Search for the cell housing the specified text and yield its [x, y] center coordinate. 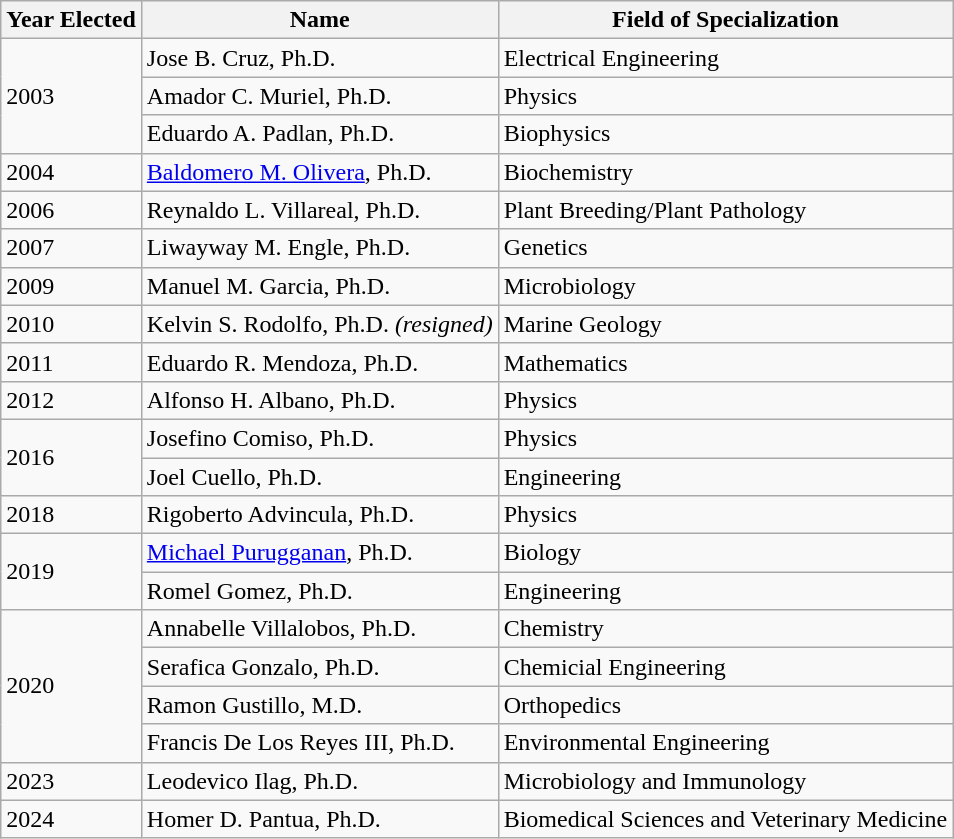
2004 [72, 172]
Liwayway M. Engle, Ph.D. [320, 248]
Field of Specialization [725, 20]
Chemicial Engineering [725, 667]
Rigoberto Advincula, Ph.D. [320, 515]
Genetics [725, 248]
Homer D. Pantua, Ph.D. [320, 819]
Microbiology [725, 286]
2018 [72, 515]
Kelvin S. Rodolfo, Ph.D. (resigned) [320, 324]
Chemistry [725, 629]
Year Elected [72, 20]
Leodevico Ilag, Ph.D. [320, 781]
Eduardo A. Padlan, Ph.D. [320, 134]
Josefino Comiso, Ph.D. [320, 438]
Plant Breeding/Plant Pathology [725, 210]
Name [320, 20]
Biophysics [725, 134]
2019 [72, 572]
Orthopedics [725, 705]
Michael Purugganan, Ph.D. [320, 553]
Reynaldo L. Villareal, Ph.D. [320, 210]
Romel Gomez, Ph.D. [320, 591]
Biochemistry [725, 172]
Ramon Gustillo, M.D. [320, 705]
Electrical Engineering [725, 58]
2020 [72, 686]
2023 [72, 781]
2016 [72, 457]
Mathematics [725, 362]
Biology [725, 553]
Baldomero M. Olivera, Ph.D. [320, 172]
Environmental Engineering [725, 743]
2024 [72, 819]
Marine Geology [725, 324]
Eduardo R. Mendoza, Ph.D. [320, 362]
Annabelle Villalobos, Ph.D. [320, 629]
2011 [72, 362]
Serafica Gonzalo, Ph.D. [320, 667]
Alfonso H. Albano, Ph.D. [320, 400]
Biomedical Sciences and Veterinary Medicine [725, 819]
2009 [72, 286]
Jose B. Cruz, Ph.D. [320, 58]
2007 [72, 248]
Microbiology and Immunology [725, 781]
Manuel M. Garcia, Ph.D. [320, 286]
Francis De Los Reyes III, Ph.D. [320, 743]
Joel Cuello, Ph.D. [320, 477]
2010 [72, 324]
2003 [72, 96]
2012 [72, 400]
2006 [72, 210]
Amador C. Muriel, Ph.D. [320, 96]
